From the cell containing the given text, extract its center point as [x, y] coordinate. 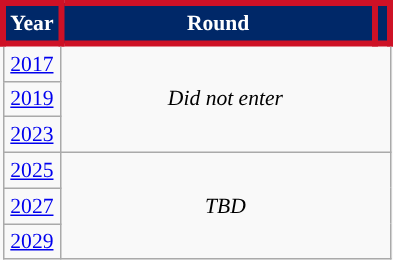
2029 [32, 242]
2019 [32, 99]
Did not enter [226, 98]
2023 [32, 135]
Round [218, 23]
2017 [32, 63]
2027 [32, 206]
2025 [32, 171]
TBD [226, 206]
Year [32, 23]
